Search for the cell housing the specified text and yield its [x, y] center coordinate. 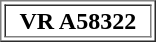
VR A58322 [78, 20]
